Search for the cell housing the specified text and yield its [x, y] center coordinate. 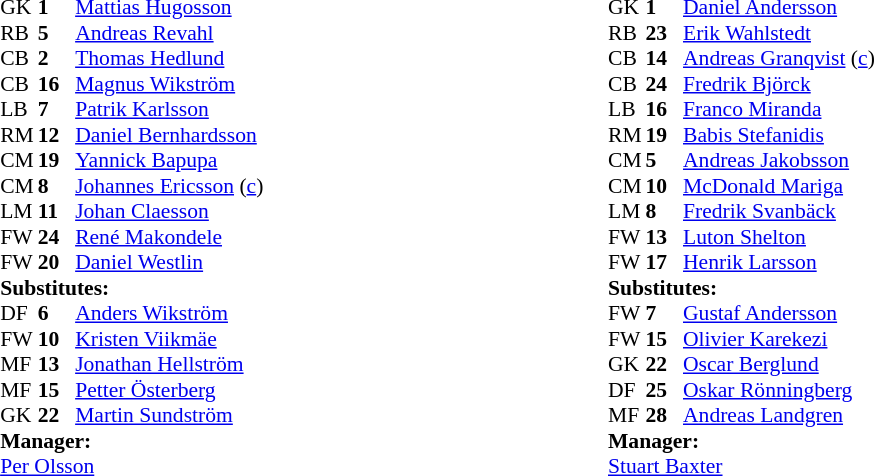
René Makondele [169, 237]
Substitutes: [132, 288]
Martin Sundström [169, 415]
Johannes Ericsson (c) [169, 186]
17 [665, 263]
25 [665, 390]
Magnus Wikström [169, 84]
Yannick Bapupa [169, 161]
Andreas Revahl [169, 33]
Anders Wikström [169, 313]
Kristen Viikmäe [169, 339]
20 [57, 263]
23 [665, 33]
Daniel Bernhardsson [169, 135]
Patrik Karlsson [169, 109]
2 [57, 59]
Manager: [132, 441]
14 [665, 59]
28 [665, 415]
Petter Österberg [169, 390]
12 [57, 135]
6 [57, 313]
11 [57, 211]
Johan Claesson [169, 211]
Thomas Hedlund [169, 59]
Jonathan Hellström [169, 365]
Daniel Westlin [169, 263]
